Provide the [X, Y] coordinate of the cell's center where the given text is located.  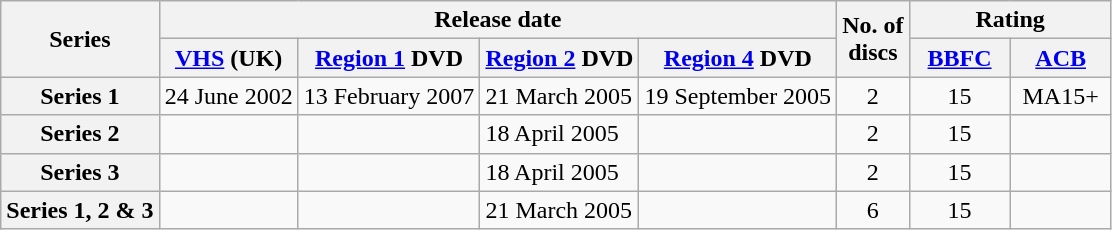
Series 2 [80, 134]
19 September 2005 [738, 96]
VHS (UK) [228, 58]
ACB [1060, 58]
Rating [1010, 20]
Region 4 DVD [738, 58]
No. ofdiscs [873, 39]
MA15+ [1060, 96]
Series 1 [80, 96]
Region 1 DVD [389, 58]
Region 2 DVD [560, 58]
Series 3 [80, 172]
6 [873, 210]
Release date [498, 20]
13 February 2007 [389, 96]
Series 1, 2 & 3 [80, 210]
Series [80, 39]
24 June 2002 [228, 96]
BBFC [960, 58]
